Capture the cell that displays the provided text and extract its (x, y) central coordinate. 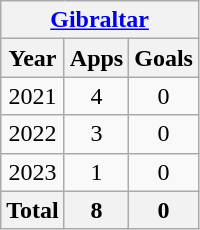
4 (96, 96)
Gibraltar (100, 20)
Year (33, 58)
8 (96, 210)
Goals (164, 58)
Apps (96, 58)
2022 (33, 134)
2021 (33, 96)
3 (96, 134)
2023 (33, 172)
Total (33, 210)
1 (96, 172)
